Find where the given text appears and provide that cell's center as [x, y] coordinate. 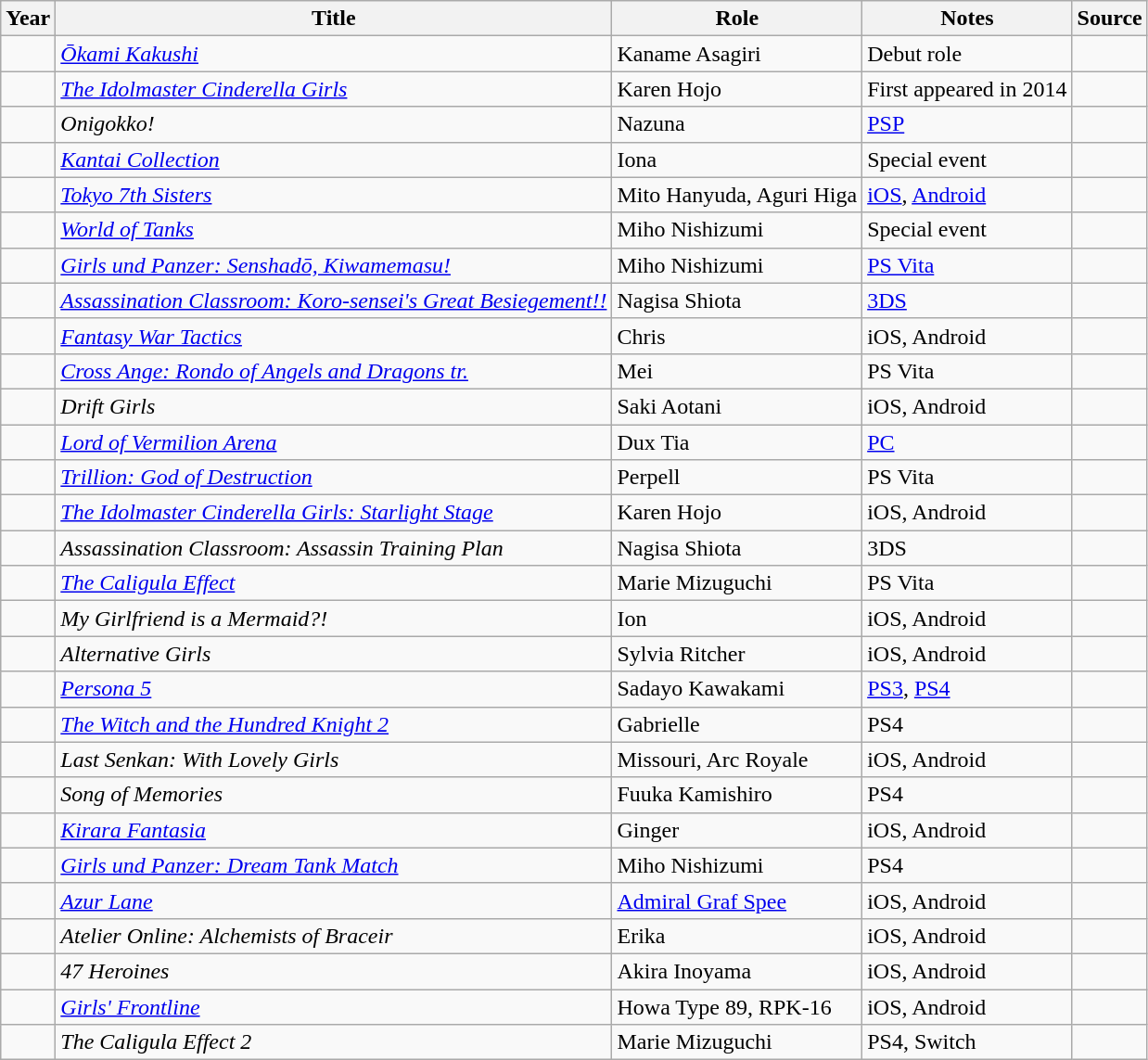
Admiral Graf Spee [737, 900]
Last Senkan: With Lovely Girls [334, 760]
First appeared in 2014 [967, 89]
Missouri, Arc Royale [737, 760]
Mito Hanyuda, Aguri Higa [737, 195]
Notes [967, 19]
Song of Memories [334, 795]
PS4, Switch [967, 1042]
Sylvia Ritcher [737, 654]
Nazuna [737, 124]
Persona 5 [334, 689]
Drift Girls [334, 406]
Ginger [737, 830]
The Caligula Effect [334, 583]
Cross Ange: Rondo of Angels and Dragons tr. [334, 371]
My Girlfriend is a Mermaid?! [334, 619]
Gabrielle [737, 724]
Role [737, 19]
Kaname Asagiri [737, 54]
Howa Type 89, RPK-16 [737, 1006]
Title [334, 19]
Year [28, 19]
Dux Tia [737, 442]
Assassination Classroom: Assassin Training Plan [334, 548]
Ōkami Kakushi [334, 54]
Girls und Panzer: Senshadō, Kiwamemasu! [334, 265]
Azur Lane [334, 900]
Mei [737, 371]
Tokyo 7th Sisters [334, 195]
Source [1109, 19]
Fuuka Kamishiro [737, 795]
Akira Inoyama [737, 971]
Chris [737, 336]
The Idolmaster Cinderella Girls: Starlight Stage [334, 513]
Kirara Fantasia [334, 830]
The Witch and the Hundred Knight 2 [334, 724]
PS3, PS4 [967, 689]
World of Tanks [334, 230]
Alternative Girls [334, 654]
Perpell [737, 478]
PSP [967, 124]
Lord of Vermilion Arena [334, 442]
Onigokko! [334, 124]
47 Heroines [334, 971]
Iona [737, 160]
Sadayo Kawakami [737, 689]
Assassination Classroom: Koro-sensei's Great Besiegement!! [334, 300]
PC [967, 442]
Girls und Panzer: Dream Tank Match [334, 865]
Fantasy War Tactics [334, 336]
Ion [737, 619]
The Idolmaster Cinderella Girls [334, 89]
Erika [737, 936]
Girls' Frontline [334, 1006]
Atelier Online: Alchemists of Braceir [334, 936]
Kantai Collection [334, 160]
The Caligula Effect 2 [334, 1042]
Trillion: God of Destruction [334, 478]
Saki Aotani [737, 406]
Debut role [967, 54]
